Search for the cell housing the specified text and yield its (X, Y) center coordinate. 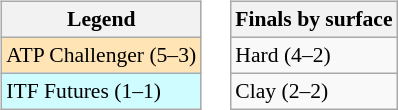
Hard (4–2) (314, 55)
Clay (2–2) (314, 91)
Legend (101, 20)
ITF Futures (1–1) (101, 91)
ATP Challenger (5–3) (101, 55)
Finals by surface (314, 20)
